Identify which cell holds the provided text, then report its (X, Y) central coordinate. 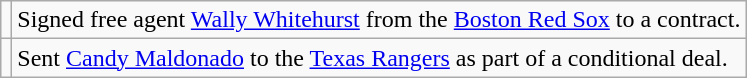
Signed free agent Wally Whitehurst from the Boston Red Sox to a contract. (379, 20)
Sent Candy Maldonado to the Texas Rangers as part of a conditional deal. (379, 58)
